Locate the cell with the specified text and output its (x, y) center coordinate. 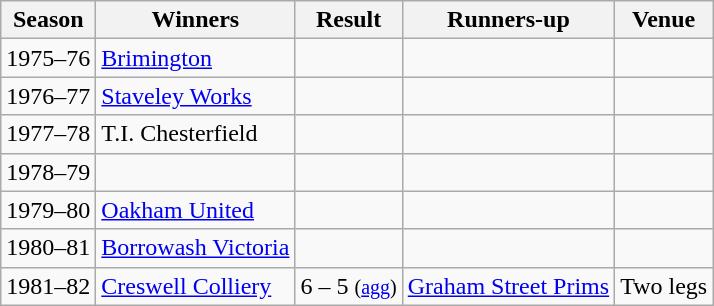
1981–82 (48, 286)
Winners (196, 20)
Brimington (196, 58)
Borrowash Victoria (196, 248)
Venue (664, 20)
Staveley Works (196, 96)
1978–79 (48, 172)
Two legs (664, 286)
Oakham United (196, 210)
Season (48, 20)
Runners-up (508, 20)
Graham Street Prims (508, 286)
6 – 5 (agg) (348, 286)
Result (348, 20)
1979–80 (48, 210)
1975–76 (48, 58)
1980–81 (48, 248)
Creswell Colliery (196, 286)
1976–77 (48, 96)
1977–78 (48, 134)
T.I. Chesterfield (196, 134)
